Identify which cell holds the provided text, then report its [x, y] central coordinate. 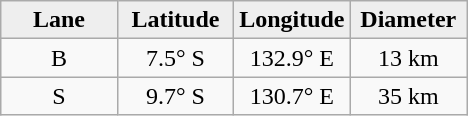
B [59, 58]
S [59, 96]
7.5° S [175, 58]
Longitude [292, 20]
13 km [408, 58]
130.7° E [292, 96]
Lane [59, 20]
132.9° E [292, 58]
Diameter [408, 20]
Latitude [175, 20]
9.7° S [175, 96]
35 km [408, 96]
